Determine the (x, y) coordinate at the center of the cell enclosing the given text.  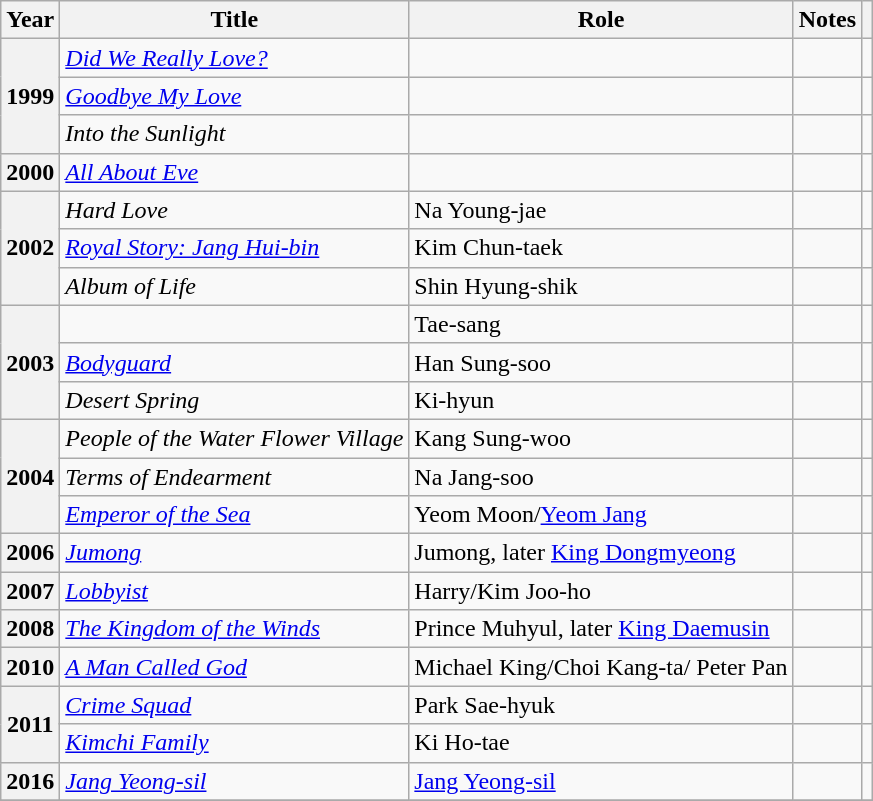
Ki Ho-tae (601, 743)
Kim Chun-taek (601, 248)
Harry/Kim Joo-ho (601, 591)
Kang Sung-woo (601, 438)
Shin Hyung-shik (601, 286)
1999 (30, 96)
Na Young-jae (601, 210)
Prince Muhyul, later King Daemusin (601, 629)
Title (234, 20)
Michael King/Choi Kang-ta/ Peter Pan (601, 667)
Yeom Moon/Yeom Jang (601, 515)
Goodbye My Love (234, 96)
Did We Really Love? (234, 58)
Role (601, 20)
Jumong, later King Dongmyeong (601, 553)
Bodyguard (234, 362)
Year (30, 20)
Terms of Endearment (234, 477)
Jumong (234, 553)
2008 (30, 629)
Ki-hyun (601, 400)
Tae-sang (601, 324)
Crime Squad (234, 705)
2004 (30, 476)
All About Eve (234, 172)
A Man Called God (234, 667)
People of the Water Flower Village (234, 438)
2006 (30, 553)
Desert Spring (234, 400)
Kimchi Family (234, 743)
Lobbyist (234, 591)
Hard Love (234, 210)
2010 (30, 667)
The Kingdom of the Winds (234, 629)
2003 (30, 362)
2007 (30, 591)
2016 (30, 781)
Royal Story: Jang Hui-bin (234, 248)
Album of Life (234, 286)
Na Jang-soo (601, 477)
Into the Sunlight (234, 134)
2002 (30, 248)
Emperor of the Sea (234, 515)
2011 (30, 724)
2000 (30, 172)
Han Sung-soo (601, 362)
Park Sae-hyuk (601, 705)
Notes (827, 20)
